Determine the [x, y] coordinate at the center of the cell enclosing the given text.  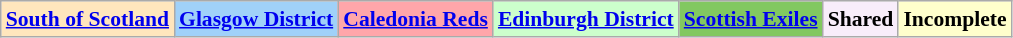
Edinburgh District [586, 19]
Caledonia Reds [416, 19]
Glasgow District [256, 19]
South of Scotland [88, 19]
Scottish Exiles [751, 19]
Shared [861, 19]
Incomplete [954, 19]
